For the text-containing cell, return its midpoint in [x, y] coordinate format. 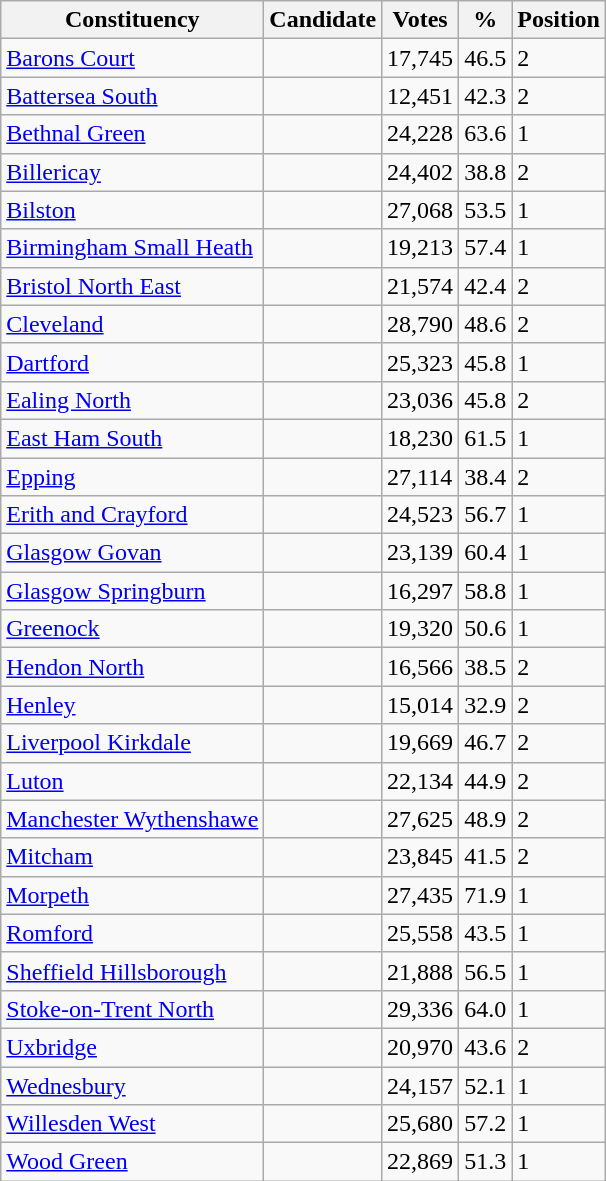
Constituency [132, 20]
18,230 [420, 438]
Liverpool Kirkdale [132, 743]
Willesden West [132, 1124]
32.9 [486, 705]
24,523 [420, 515]
Billericay [132, 172]
25,680 [420, 1124]
Battersea South [132, 96]
53.5 [486, 210]
51.3 [486, 1162]
Cleveland [132, 324]
56.5 [486, 971]
44.9 [486, 781]
% [486, 20]
27,625 [420, 819]
Henley [132, 705]
Ealing North [132, 400]
57.2 [486, 1124]
57.4 [486, 248]
22,869 [420, 1162]
28,790 [420, 324]
16,566 [420, 667]
17,745 [420, 58]
38.5 [486, 667]
21,888 [420, 971]
Sheffield Hillsborough [132, 971]
42.3 [486, 96]
52.1 [486, 1085]
58.8 [486, 591]
Manchester Wythenshawe [132, 819]
Bethnal Green [132, 134]
20,970 [420, 1047]
19,213 [420, 248]
21,574 [420, 286]
Hendon North [132, 667]
46.5 [486, 58]
50.6 [486, 629]
71.9 [486, 895]
Wednesbury [132, 1085]
Morpeth [132, 895]
56.7 [486, 515]
27,435 [420, 895]
Votes [420, 20]
Greenock [132, 629]
42.4 [486, 286]
Wood Green [132, 1162]
Position [559, 20]
15,014 [420, 705]
60.4 [486, 553]
22,134 [420, 781]
Stoke-on-Trent North [132, 1009]
Epping [132, 477]
63.6 [486, 134]
61.5 [486, 438]
43.5 [486, 933]
38.8 [486, 172]
Erith and Crayford [132, 515]
27,068 [420, 210]
16,297 [420, 591]
Barons Court [132, 58]
Uxbridge [132, 1047]
19,669 [420, 743]
East Ham South [132, 438]
24,157 [420, 1085]
Bilston [132, 210]
64.0 [486, 1009]
38.4 [486, 477]
48.6 [486, 324]
46.7 [486, 743]
Luton [132, 781]
Glasgow Springburn [132, 591]
Birmingham Small Heath [132, 248]
25,558 [420, 933]
27,114 [420, 477]
43.6 [486, 1047]
Glasgow Govan [132, 553]
Romford [132, 933]
12,451 [420, 96]
23,036 [420, 400]
Mitcham [132, 857]
19,320 [420, 629]
Bristol North East [132, 286]
Candidate [323, 20]
29,336 [420, 1009]
24,228 [420, 134]
Dartford [132, 362]
23,139 [420, 553]
41.5 [486, 857]
25,323 [420, 362]
23,845 [420, 857]
24,402 [420, 172]
48.9 [486, 819]
